Find where the given text appears and provide that cell's center as [X, Y] coordinate. 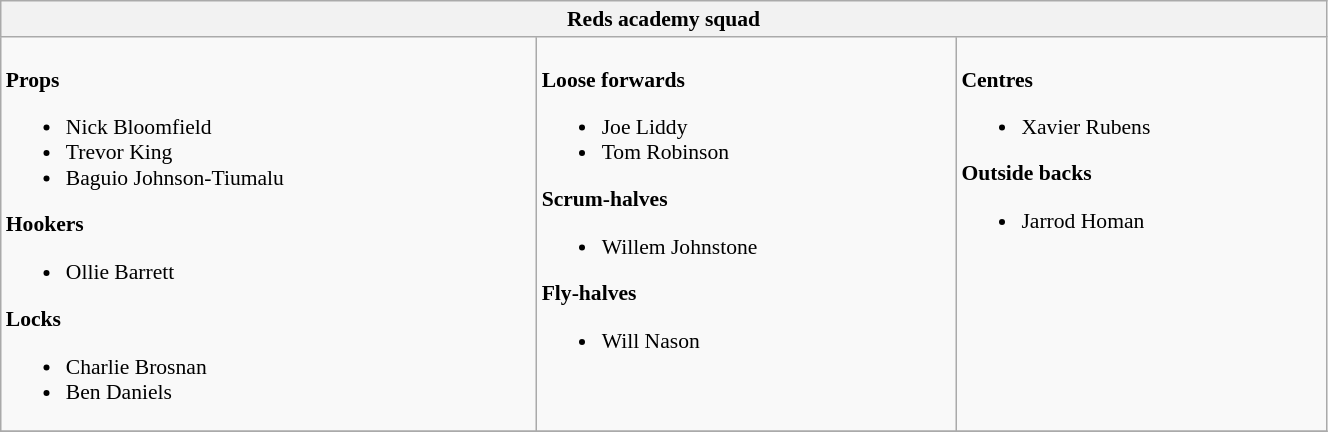
Centres Xavier RubensOutside backs Jarrod Homan [1141, 234]
Loose forwards Joe Liddy Tom RobinsonScrum-halves Willem JohnstoneFly-halves Will Nason [747, 234]
Props Nick Bloomfield Trevor King Baguio Johnson-TiumaluHookers Ollie BarrettLocks Charlie Brosnan Ben Daniels [269, 234]
Reds academy squad [664, 19]
